Output the (x, y) coordinate of the center of the cell containing the given text.  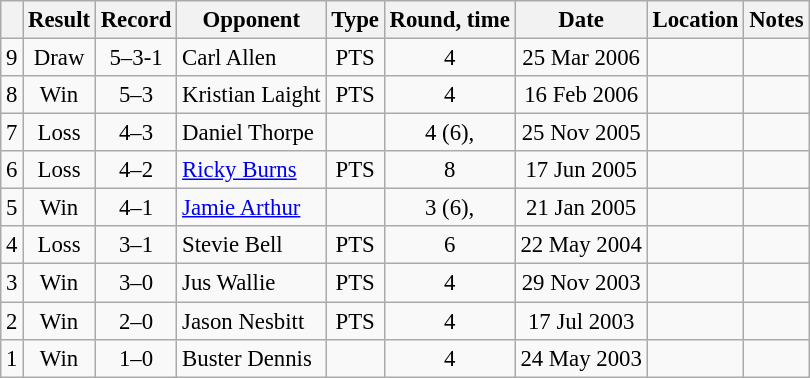
3 (6), (450, 208)
17 Jun 2005 (581, 170)
Carl Allen (252, 58)
Notes (776, 20)
Record (136, 20)
Stevie Bell (252, 245)
4–3 (136, 133)
5 (12, 208)
Location (696, 20)
Opponent (252, 20)
4–2 (136, 170)
1–0 (136, 358)
25 Mar 2006 (581, 58)
Buster Dennis (252, 358)
21 Jan 2005 (581, 208)
16 Feb 2006 (581, 95)
2–0 (136, 321)
17 Jul 2003 (581, 321)
Round, time (450, 20)
7 (12, 133)
Jus Wallie (252, 283)
29 Nov 2003 (581, 283)
Kristian Laight (252, 95)
3 (12, 283)
22 May 2004 (581, 245)
9 (12, 58)
4–1 (136, 208)
Date (581, 20)
2 (12, 321)
Ricky Burns (252, 170)
5–3 (136, 95)
Result (60, 20)
Daniel Thorpe (252, 133)
3–0 (136, 283)
Draw (60, 58)
5–3-1 (136, 58)
4 (6), (450, 133)
Jamie Arthur (252, 208)
Jason Nesbitt (252, 321)
3–1 (136, 245)
25 Nov 2005 (581, 133)
Type (355, 20)
1 (12, 358)
24 May 2003 (581, 358)
